Locate the cell with the specified text and output its (X, Y) center coordinate. 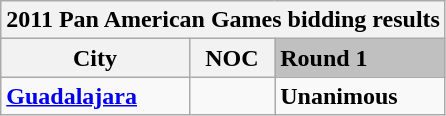
Unanimous (360, 96)
Guadalajara (95, 96)
Round 1 (360, 58)
2011 Pan American Games bidding results (224, 20)
NOC (232, 58)
City (95, 58)
